For the text-containing cell, return its midpoint in [x, y] coordinate format. 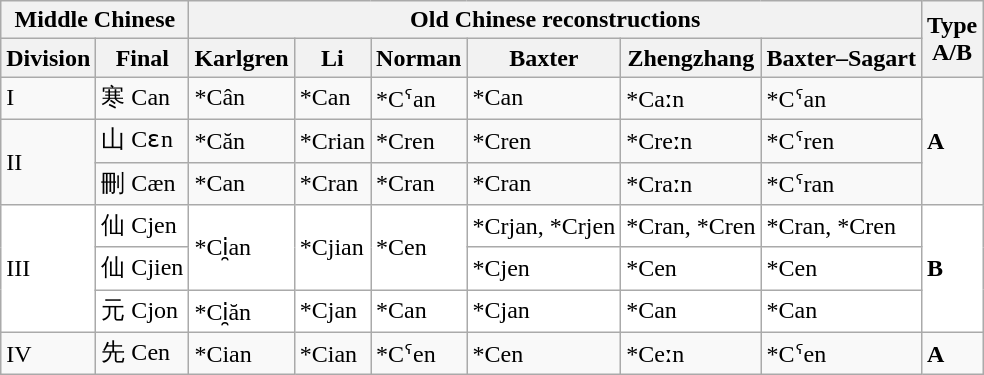
先 Cen [142, 354]
*Cˤren [841, 140]
III [48, 269]
Final [142, 58]
Zhengzhang [691, 58]
B [952, 269]
TypeA/B [952, 39]
*Crian [332, 140]
Division [48, 58]
*Cjian [332, 248]
*Ci̯an [242, 248]
*Cjen [544, 268]
*Creːn [691, 140]
刪 Cæn [142, 184]
II [48, 162]
山 Cɛn [142, 140]
*Cân [242, 98]
*Craːn [691, 184]
仙 Cjien [142, 268]
元 Cjon [142, 312]
*Caːn [691, 98]
*Ci̯ăn [242, 312]
IV [48, 354]
*Căn [242, 140]
*Cˤran [841, 184]
Baxter [544, 58]
I [48, 98]
Baxter–Sagart [841, 58]
Karlgren [242, 58]
Norman [419, 58]
寒 Can [142, 98]
Middle Chinese [95, 20]
*Ceːn [691, 354]
*Crjan, *Crjen [544, 226]
仙 Cjen [142, 226]
Li [332, 58]
Old Chinese reconstructions [555, 20]
